Provide the [x, y] coordinate of the cell's center where the given text is located.  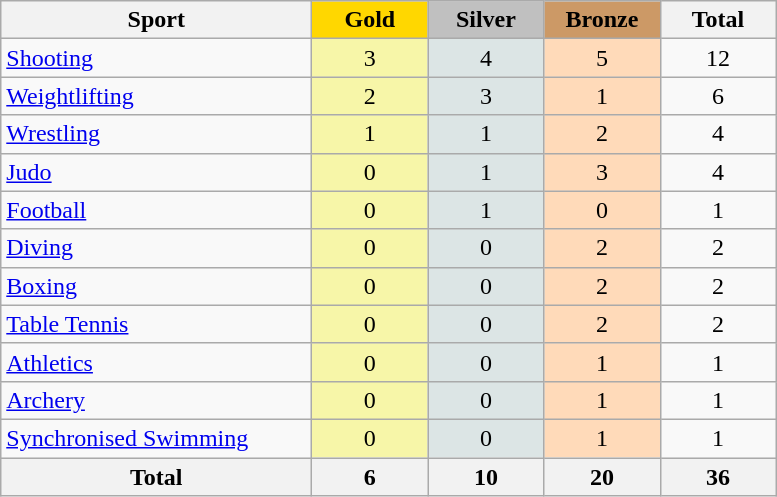
Diving [156, 248]
Archery [156, 400]
Bronze [602, 20]
20 [602, 477]
Boxing [156, 286]
Football [156, 210]
Weightlifting [156, 96]
Wrestling [156, 134]
Silver [486, 20]
Gold [370, 20]
36 [718, 477]
Judo [156, 172]
Shooting [156, 58]
Synchronised Swimming [156, 438]
Table Tennis [156, 324]
Sport [156, 20]
Athletics [156, 362]
10 [486, 477]
5 [602, 58]
12 [718, 58]
